Identify which cell holds the provided text, then report its [x, y] central coordinate. 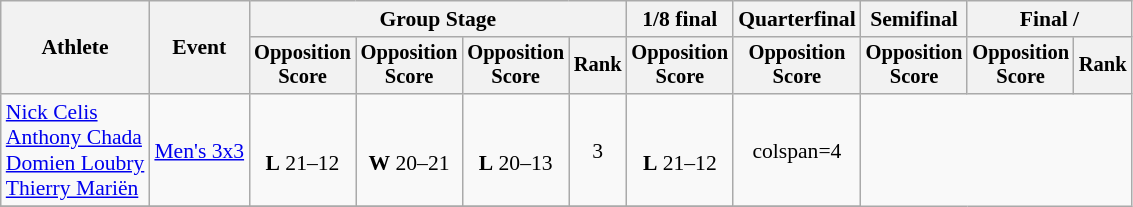
3 [598, 150]
L 20–13 [516, 150]
Semifinal [914, 19]
1/8 final [680, 19]
Final / [1049, 19]
Event [199, 48]
Athlete [76, 48]
Nick Celis Anthony Chada Domien Loubry Thierry Mariën [76, 150]
colspan=4 [797, 150]
Group Stage [438, 19]
Men's 3x3 [199, 150]
W 20–21 [410, 150]
Quarterfinal [797, 19]
